Find where the given text appears and provide that cell's center as [X, Y] coordinate. 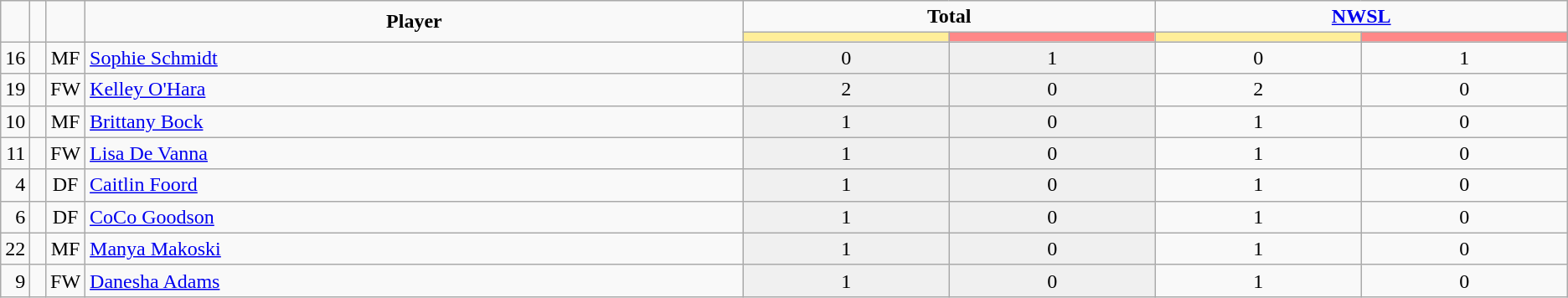
10 [15, 121]
11 [15, 153]
Danesha Adams [415, 280]
9 [15, 280]
6 [15, 217]
Total [949, 17]
Manya Makoski [415, 249]
Brittany Bock [415, 121]
Kelley O'Hara [415, 90]
4 [15, 185]
22 [15, 249]
19 [15, 90]
16 [15, 58]
CoCo Goodson [415, 217]
NWSL [1361, 17]
Player [415, 22]
Caitlin Foord [415, 185]
Sophie Schmidt [415, 58]
Lisa De Vanna [415, 153]
